Extract the [X, Y] coordinate from the center of the cell holding the provided text.  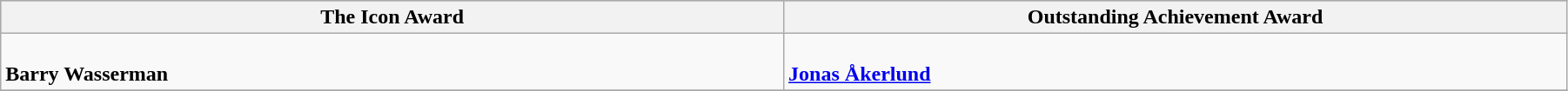
Outstanding Achievement Award [1176, 17]
The Icon Award [392, 17]
Jonas Åkerlund [1176, 62]
Barry Wasserman [392, 62]
